Search for the cell housing the specified text and yield its (X, Y) center coordinate. 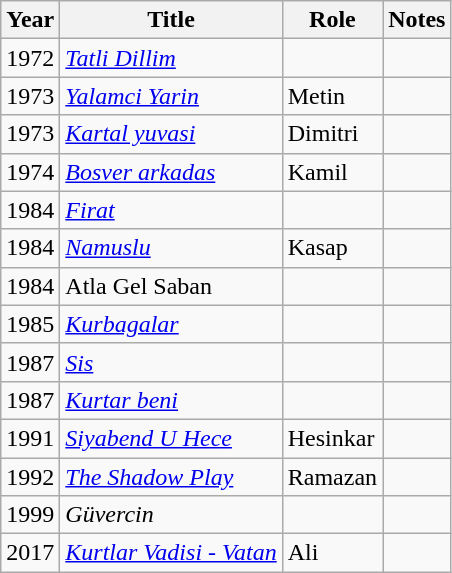
1999 (30, 515)
Dimitri (332, 134)
Notes (417, 20)
The Shadow Play (171, 477)
Hesinkar (332, 438)
1974 (30, 172)
Kurtar beni (171, 400)
Firat (171, 210)
Year (30, 20)
1972 (30, 58)
Sis (171, 362)
1991 (30, 438)
Güvercin (171, 515)
Kurbagalar (171, 324)
Ali (332, 553)
Tatli Dillim (171, 58)
Atla Gel Saban (171, 286)
Kurtlar Vadisi - Vatan (171, 553)
Kartal yuvasi (171, 134)
Title (171, 20)
Ramazan (332, 477)
1985 (30, 324)
Bosver arkadas (171, 172)
Kamil (332, 172)
2017 (30, 553)
Metin (332, 96)
Role (332, 20)
Siyabend U Hece (171, 438)
Yalamci Yarin (171, 96)
Kasap (332, 248)
1992 (30, 477)
Namuslu (171, 248)
